Return [x, y] of the center of cell containing provided text 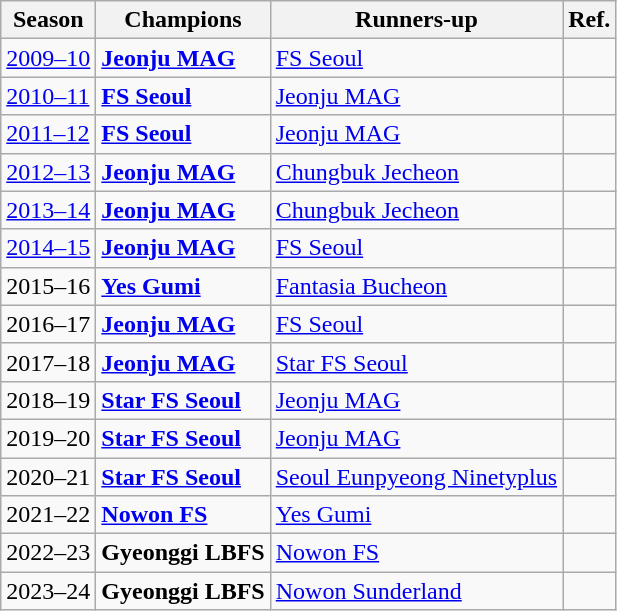
Ref. [590, 20]
Nowon Sunderland [416, 591]
Seoul Eunpyeong Ninetyplus [416, 477]
2020–21 [48, 477]
2009–10 [48, 58]
Season [48, 20]
2022–23 [48, 553]
2021–22 [48, 515]
2013–14 [48, 210]
2011–12 [48, 134]
Champions [183, 20]
Fantasia Bucheon [416, 286]
2017–18 [48, 362]
2010–11 [48, 96]
2023–24 [48, 591]
2019–20 [48, 438]
2016–17 [48, 324]
2014–15 [48, 248]
Runners-up [416, 20]
2018–19 [48, 400]
2015–16 [48, 286]
2012–13 [48, 172]
